Return the (x, y) coordinate for the center point of the cell that contains the specified text.  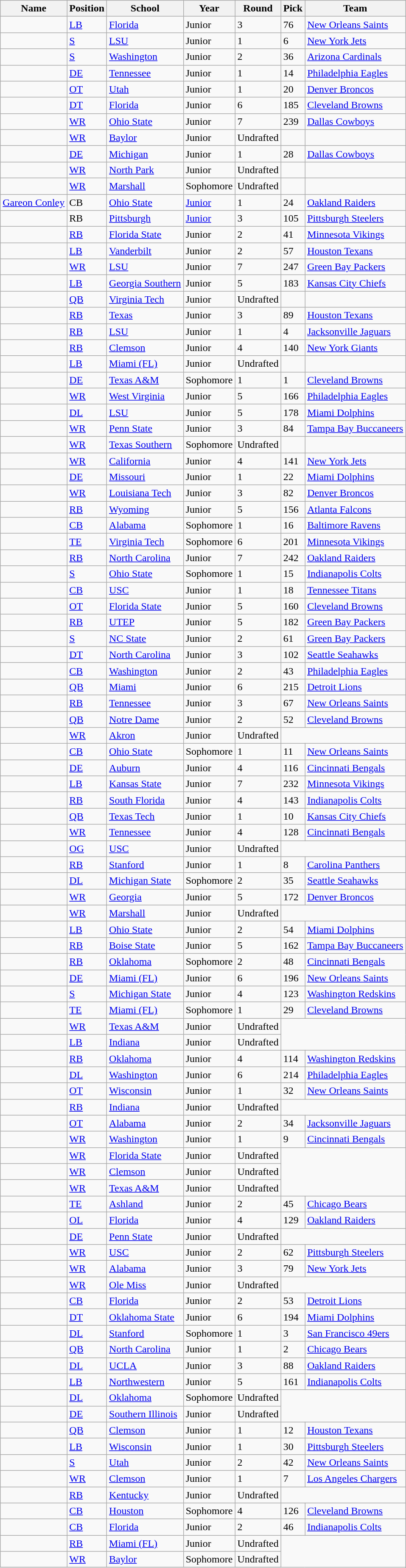
196 (293, 978)
162 (293, 945)
Round (258, 8)
24 (293, 202)
Ashland (145, 1204)
New York Giants (356, 348)
Carolina Panthers (356, 865)
OG (87, 849)
183 (293, 283)
82 (293, 493)
22 (293, 477)
123 (293, 994)
242 (293, 558)
61 (293, 638)
California (145, 461)
UCLA (145, 1366)
232 (293, 784)
29 (293, 1010)
Michigan (145, 154)
UTEP (145, 622)
Northwestern (145, 1382)
Pick (293, 8)
30 (293, 1446)
76 (293, 25)
Name (34, 8)
14 (293, 73)
215 (293, 687)
Miami (145, 687)
Notre Dame (145, 719)
239 (293, 121)
34 (293, 1123)
10 (293, 816)
11 (293, 752)
Texas Tech (145, 816)
42 (293, 1462)
Tennessee Titans (356, 590)
67 (293, 703)
Pittsburgh (145, 219)
102 (293, 655)
Position (87, 8)
Atlanta Falcons (356, 509)
Year (209, 8)
Akron (145, 736)
San Francisco 49ers (356, 1333)
20 (293, 89)
126 (293, 1511)
Gareon Conley (34, 202)
Ole Miss (145, 1285)
43 (293, 671)
OL (87, 1220)
18 (293, 590)
Southern Illinois (145, 1414)
8 (293, 865)
105 (293, 219)
140 (293, 348)
North Park (145, 170)
161 (293, 1382)
Texas Southern (145, 444)
88 (293, 1366)
15 (293, 574)
Boise State (145, 945)
156 (293, 509)
Houston (145, 1511)
54 (293, 929)
NC State (145, 638)
84 (293, 428)
School (145, 8)
57 (293, 251)
172 (293, 897)
Los Angeles Chargers (356, 1478)
52 (293, 719)
28 (293, 154)
35 (293, 881)
Missouri (145, 477)
53 (293, 1301)
Georgia Southern (145, 283)
247 (293, 267)
45 (293, 1204)
178 (293, 412)
182 (293, 622)
Texas (145, 315)
Kansas State (145, 784)
41 (293, 235)
South Florida (145, 800)
166 (293, 396)
9 (293, 1139)
214 (293, 1075)
201 (293, 542)
116 (293, 768)
48 (293, 961)
12 (293, 1430)
32 (293, 1091)
Vanderbilt (145, 251)
16 (293, 525)
36 (293, 57)
89 (293, 315)
West Virginia (145, 396)
Oklahoma State (145, 1317)
Baltimore Ravens (356, 525)
62 (293, 1253)
129 (293, 1220)
114 (293, 1059)
194 (293, 1317)
141 (293, 461)
Louisiana Tech (145, 493)
Auburn (145, 768)
Wyoming (145, 509)
Kentucky (145, 1495)
160 (293, 606)
128 (293, 832)
185 (293, 105)
Georgia (145, 897)
79 (293, 1269)
Arizona Cardinals (356, 57)
143 (293, 800)
Team (356, 8)
46 (293, 1527)
